Find where the given text appears and provide that cell's center as (X, Y) coordinate. 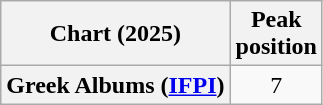
7 (276, 85)
Peakposition (276, 34)
Chart (2025) (116, 34)
Greek Albums (IFPI) (116, 85)
